Identify which cell holds the provided text, then report its [x, y] central coordinate. 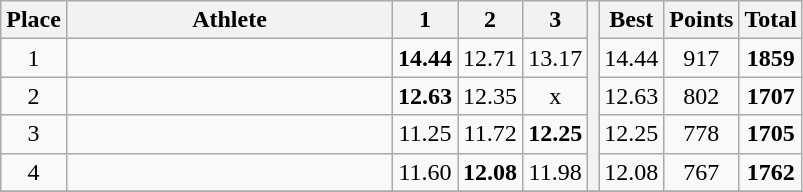
11.98 [556, 172]
12.35 [490, 96]
917 [702, 58]
Athlete [229, 20]
4 [34, 172]
802 [702, 96]
x [556, 96]
767 [702, 172]
Place [34, 20]
11.25 [426, 134]
Total [771, 20]
Points [702, 20]
13.17 [556, 58]
778 [702, 134]
11.72 [490, 134]
1707 [771, 96]
1705 [771, 134]
11.60 [426, 172]
12.71 [490, 58]
1762 [771, 172]
1859 [771, 58]
Best [632, 20]
